Output the [X, Y] coordinate of the center of the cell containing the given text.  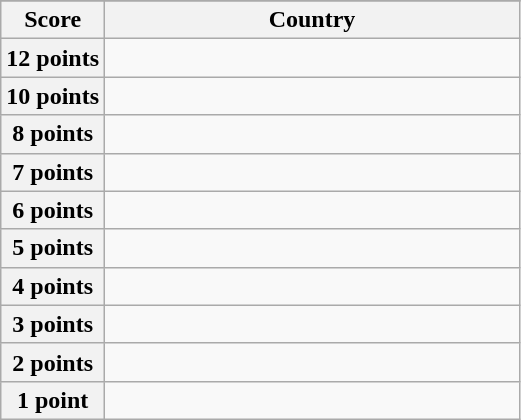
10 points [53, 96]
2 points [53, 362]
3 points [53, 324]
5 points [53, 248]
12 points [53, 58]
1 point [53, 400]
Country [312, 20]
4 points [53, 286]
Score [53, 20]
7 points [53, 172]
6 points [53, 210]
8 points [53, 134]
